From the cell containing the given text, extract its center point as [x, y] coordinate. 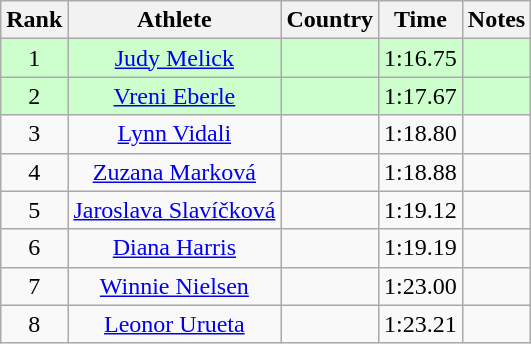
7 [34, 286]
Lynn Vidali [174, 134]
Rank [34, 20]
1 [34, 58]
1:18.88 [421, 172]
4 [34, 172]
1:18.80 [421, 134]
Country [330, 20]
1:23.21 [421, 324]
Vreni Eberle [174, 96]
1:19.12 [421, 210]
3 [34, 134]
5 [34, 210]
1:23.00 [421, 286]
Leonor Urueta [174, 324]
1:16.75 [421, 58]
Winnie Nielsen [174, 286]
2 [34, 96]
Notes [496, 20]
Athlete [174, 20]
Judy Melick [174, 58]
Time [421, 20]
6 [34, 248]
Diana Harris [174, 248]
1:17.67 [421, 96]
Zuzana Marková [174, 172]
8 [34, 324]
1:19.19 [421, 248]
Jaroslava Slavíčková [174, 210]
